Return the [x, y] coordinate for the center point of the cell that contains the specified text.  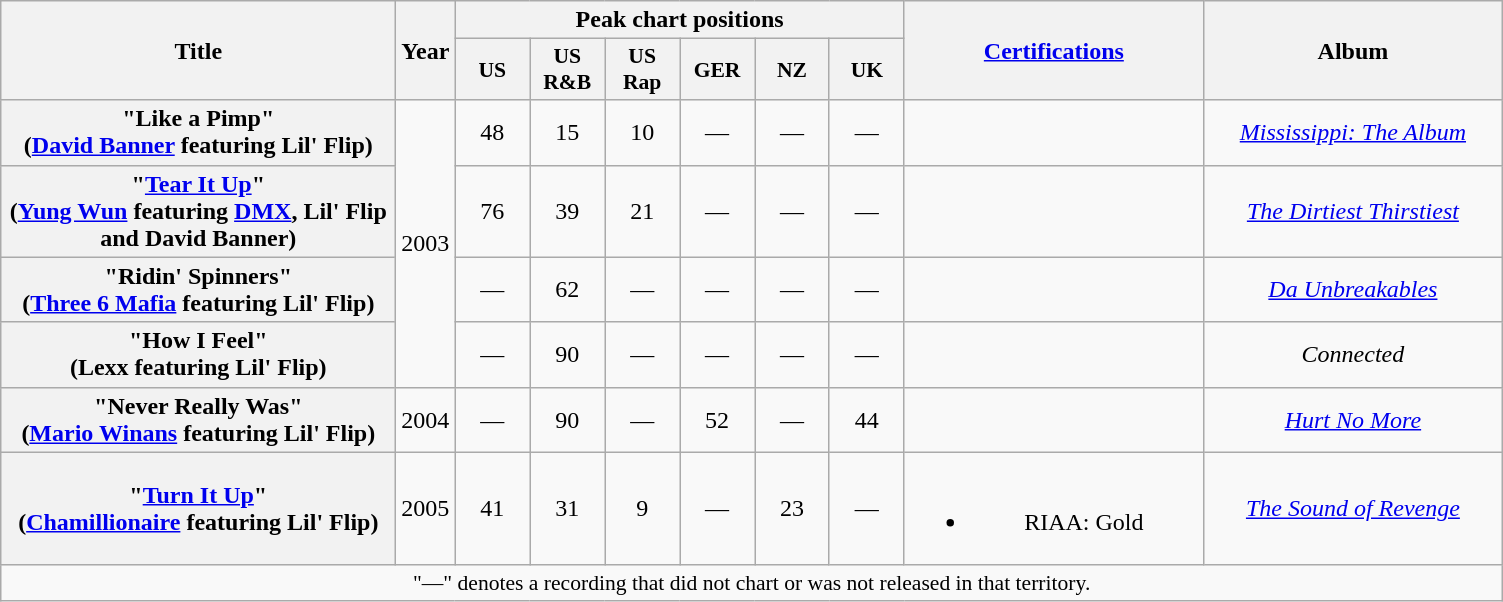
39 [568, 211]
The Sound of Revenge [1352, 508]
52 [718, 420]
Connected [1352, 354]
10 [642, 132]
31 [568, 508]
"Never Really Was"(Mario Winans featuring Lil' Flip) [198, 420]
USRap [642, 70]
2003 [426, 244]
"Turn It Up"(Chamillionaire featuring Lil' Flip) [198, 508]
Mississippi: The Album [1352, 132]
23 [792, 508]
48 [492, 132]
2005 [426, 508]
US [492, 70]
Album [1352, 50]
2004 [426, 420]
RIAA: Gold [1054, 508]
"Ridin' Spinners"(Three 6 Mafia featuring Lil' Flip) [198, 290]
Hurt No More [1352, 420]
Certifications [1054, 50]
"Tear It Up"(Yung Wun featuring DMX, Lil' Flip and David Banner) [198, 211]
62 [568, 290]
41 [492, 508]
21 [642, 211]
"Like a Pimp"(David Banner featuring Lil' Flip) [198, 132]
NZ [792, 70]
44 [866, 420]
9 [642, 508]
76 [492, 211]
Year [426, 50]
GER [718, 70]
15 [568, 132]
Peak chart positions [680, 20]
UK [866, 70]
"—" denotes a recording that did not chart or was not released in that territory. [752, 583]
Da Unbreakables [1352, 290]
USR&B [568, 70]
"How I Feel"(Lexx featuring Lil' Flip) [198, 354]
Title [198, 50]
The Dirtiest Thirstiest [1352, 211]
